For the text-containing cell, return its midpoint in [X, Y] coordinate format. 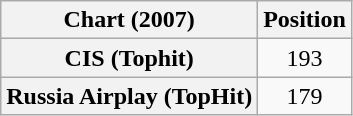
Russia Airplay (TopHit) [130, 96]
CIS (Tophit) [130, 58]
179 [305, 96]
Chart (2007) [130, 20]
Position [305, 20]
193 [305, 58]
